Locate the cell with the specified text and output its (X, Y) center coordinate. 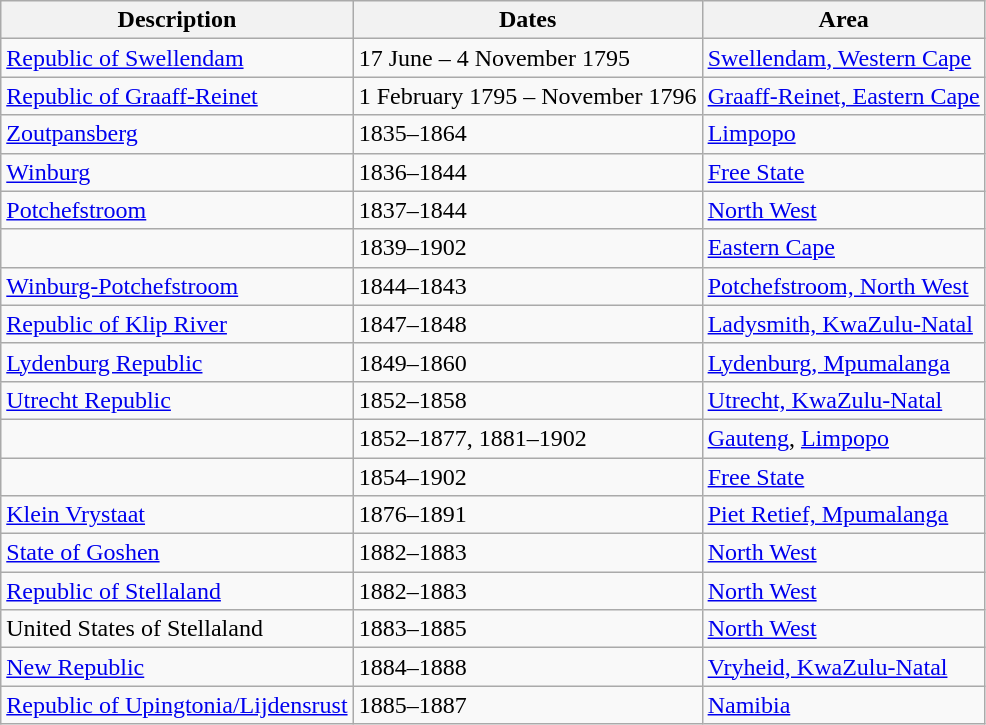
Republic of Upingtonia/Lijdensrust (177, 705)
Lydenburg Republic (177, 362)
Zoutpansberg (177, 134)
Ladysmith, KwaZulu-Natal (844, 324)
1844–1843 (528, 286)
New Republic (177, 667)
1854–1902 (528, 477)
Utrecht, KwaZulu-Natal (844, 400)
1876–1891 (528, 515)
1852–1858 (528, 400)
1 February 1795 – November 1796 (528, 96)
17 June – 4 November 1795 (528, 58)
Gauteng, Limpopo (844, 438)
1847–1848 (528, 324)
Potchefstroom, North West (844, 286)
1839–1902 (528, 248)
Utrecht Republic (177, 400)
Area (844, 20)
1883–1885 (528, 629)
Winburg-Potchefstroom (177, 286)
Eastern Cape (844, 248)
Vryheid, KwaZulu-Natal (844, 667)
Description (177, 20)
1835–1864 (528, 134)
1852–1877, 1881–1902 (528, 438)
Potchefstroom (177, 210)
1837–1844 (528, 210)
Lydenburg, Mpumalanga (844, 362)
1885–1887 (528, 705)
Republic of Graaff-Reinet (177, 96)
Piet Retief, Mpumalanga (844, 515)
Graaff-Reinet, Eastern Cape (844, 96)
Swellendam, Western Cape (844, 58)
1884–1888 (528, 667)
Dates (528, 20)
Winburg (177, 172)
Namibia (844, 705)
State of Goshen (177, 553)
Limpopo (844, 134)
Republic of Stellaland (177, 591)
1849–1860 (528, 362)
Klein Vrystaat (177, 515)
United States of Stellaland (177, 629)
1836–1844 (528, 172)
Republic of Klip River (177, 324)
Republic of Swellendam (177, 58)
